Detect which cell encompasses the target text, then output its [X, Y] center coordinate. 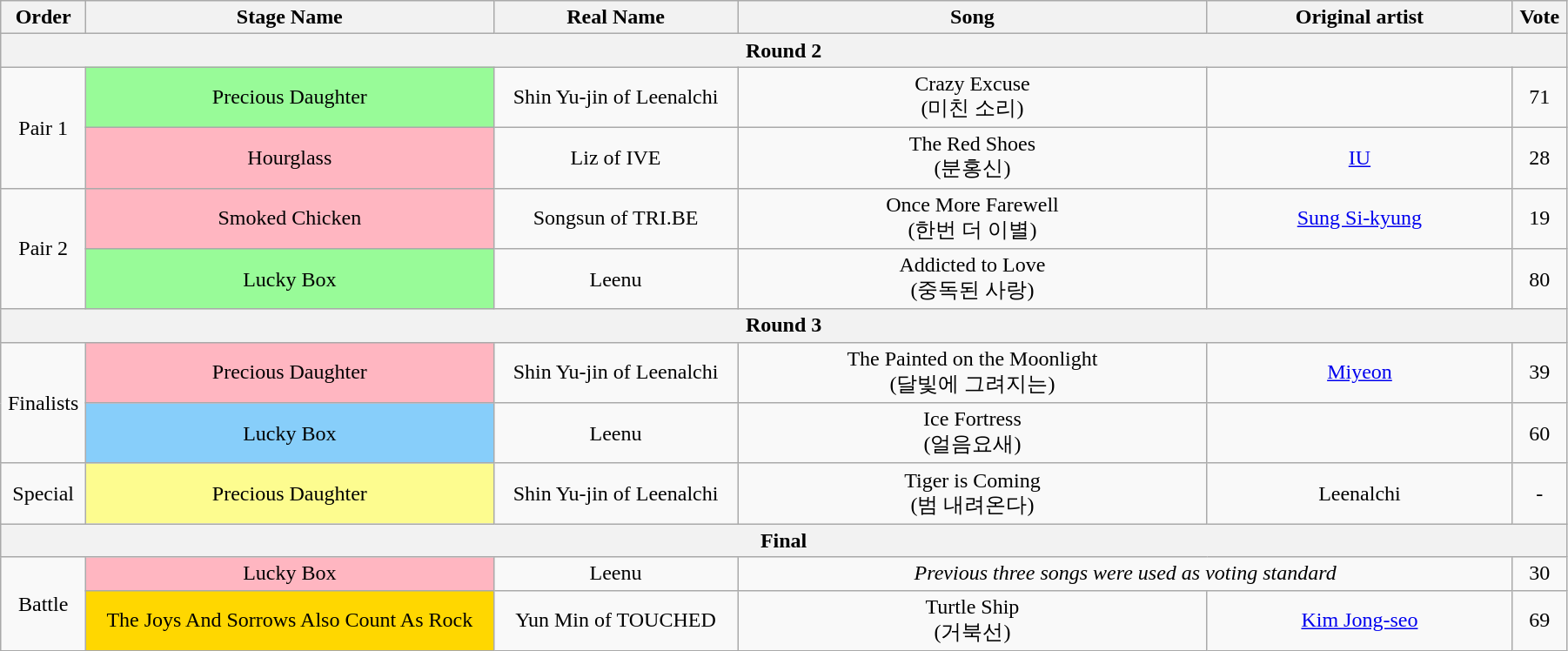
Turtle Ship(거북선) [973, 621]
Once More Farewell(한번 더 이별) [973, 218]
69 [1539, 621]
Liz of IVE [616, 158]
Final [784, 540]
Smoked Chicken [290, 218]
Addicted to Love(중독된 사랑) [973, 279]
Special [44, 493]
19 [1539, 218]
28 [1539, 158]
The Red Shoes(분홍신) [973, 158]
Sung Si-kyung [1359, 218]
IU [1359, 158]
- [1539, 493]
Hourglass [290, 158]
Stage Name [290, 17]
71 [1539, 97]
Leenalchi [1359, 493]
Miyeon [1359, 372]
The Joys And Sorrows Also Count As Rock [290, 621]
Battle [44, 604]
Ice Fortress(얼음요새) [973, 433]
80 [1539, 279]
Songsun of TRI.BE [616, 218]
Pair 2 [44, 249]
Finalists [44, 402]
The Painted on the Moonlight(달빛에 그려지는) [973, 372]
Pair 1 [44, 127]
Tiger is Coming(범 내려온다) [973, 493]
39 [1539, 372]
Song [973, 17]
Vote [1539, 17]
60 [1539, 433]
Order [44, 17]
Round 2 [784, 50]
30 [1539, 574]
Previous three songs were used as voting standard [1125, 574]
Kim Jong-seo [1359, 621]
Crazy Excuse(미친 소리) [973, 97]
Round 3 [784, 325]
Real Name [616, 17]
Original artist [1359, 17]
Yun Min of TOUCHED [616, 621]
